Capture the cell that displays the provided text and extract its (X, Y) central coordinate. 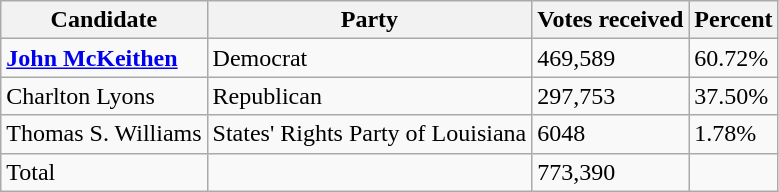
37.50% (734, 96)
773,390 (610, 172)
60.72% (734, 58)
Charlton Lyons (104, 96)
Party (370, 20)
Total (104, 172)
Percent (734, 20)
John McKeithen (104, 58)
Republican (370, 96)
States' Rights Party of Louisiana (370, 134)
Democrat (370, 58)
Votes received (610, 20)
6048 (610, 134)
1.78% (734, 134)
Candidate (104, 20)
469,589 (610, 58)
Thomas S. Williams (104, 134)
297,753 (610, 96)
